Detect which cell encompasses the target text, then output its [x, y] center coordinate. 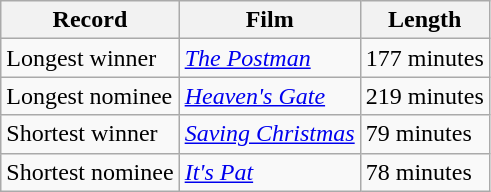
The Postman [270, 58]
177 minutes [424, 58]
Shortest winner [90, 134]
79 minutes [424, 134]
It's Pat [270, 172]
Longest winner [90, 58]
219 minutes [424, 96]
Record [90, 20]
Longest nominee [90, 96]
Film [270, 20]
Shortest nominee [90, 172]
Heaven's Gate [270, 96]
78 minutes [424, 172]
Length [424, 20]
Saving Christmas [270, 134]
